Identify which cell holds the provided text, then report its (x, y) central coordinate. 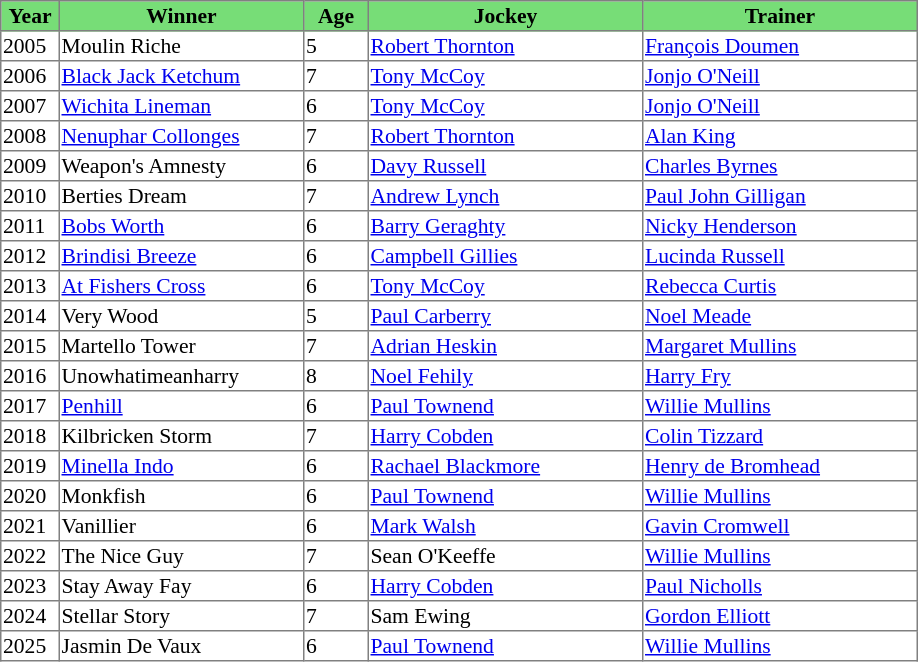
Stellar Story (181, 616)
Black Jack Ketchum (181, 76)
Berties Dream (181, 196)
2020 (30, 496)
Lucinda Russell (780, 256)
2007 (30, 106)
2017 (30, 406)
2011 (30, 226)
2006 (30, 76)
2005 (30, 46)
2023 (30, 586)
Sam Ewing (505, 616)
Penhill (181, 406)
Henry de Bromhead (780, 466)
Barry Geraghty (505, 226)
Moulin Riche (181, 46)
Charles Byrnes (780, 166)
Rebecca Curtis (780, 286)
Sean O'Keeffe (505, 556)
8 (336, 376)
Vanillier (181, 526)
Bobs Worth (181, 226)
Rachael Blackmore (505, 466)
Paul Nicholls (780, 586)
2008 (30, 136)
2012 (30, 256)
2019 (30, 466)
Campbell Gillies (505, 256)
2015 (30, 346)
Noel Fehily (505, 376)
2009 (30, 166)
Winner (181, 16)
Gavin Cromwell (780, 526)
Jockey (505, 16)
2018 (30, 436)
Trainer (780, 16)
Adrian Heskin (505, 346)
Gordon Elliott (780, 616)
Very Wood (181, 316)
Margaret Mullins (780, 346)
2010 (30, 196)
Weapon's Amnesty (181, 166)
Andrew Lynch (505, 196)
Jasmin De Vaux (181, 646)
2013 (30, 286)
Kilbricken Storm (181, 436)
Nenuphar Collonges (181, 136)
At Fishers Cross (181, 286)
2014 (30, 316)
Stay Away Fay (181, 586)
Mark Walsh (505, 526)
The Nice Guy (181, 556)
2024 (30, 616)
Brindisi Breeze (181, 256)
Year (30, 16)
Colin Tizzard (780, 436)
Paul Carberry (505, 316)
Noel Meade (780, 316)
2016 (30, 376)
Alan King (780, 136)
Harry Fry (780, 376)
2022 (30, 556)
Unowhatimeanharry (181, 376)
Wichita Lineman (181, 106)
Monkfish (181, 496)
Age (336, 16)
François Doumen (780, 46)
Martello Tower (181, 346)
Paul John Gilligan (780, 196)
2021 (30, 526)
Nicky Henderson (780, 226)
2025 (30, 646)
Davy Russell (505, 166)
Minella Indo (181, 466)
